Detect which cell encompasses the target text, then output its [x, y] center coordinate. 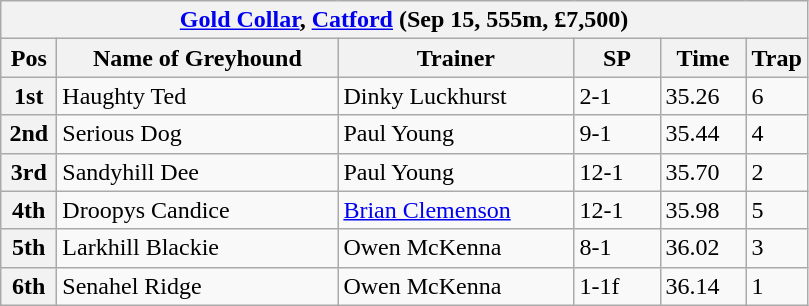
3rd [29, 172]
35.26 [703, 96]
Gold Collar, Catford (Sep 15, 555m, £7,500) [404, 20]
4th [29, 210]
Brian Clemenson [456, 210]
5th [29, 248]
Haughty Ted [198, 96]
1 [776, 286]
Dinky Luckhurst [456, 96]
35.70 [703, 172]
3 [776, 248]
Larkhill Blackie [198, 248]
Trainer [456, 58]
4 [776, 134]
Time [703, 58]
2-1 [617, 96]
Sandyhill Dee [198, 172]
36.02 [703, 248]
2 [776, 172]
6 [776, 96]
5 [776, 210]
35.44 [703, 134]
Name of Greyhound [198, 58]
6th [29, 286]
1-1f [617, 286]
9-1 [617, 134]
Trap [776, 58]
35.98 [703, 210]
Serious Dog [198, 134]
36.14 [703, 286]
Senahel Ridge [198, 286]
Pos [29, 58]
1st [29, 96]
2nd [29, 134]
Droopys Candice [198, 210]
SP [617, 58]
8-1 [617, 248]
